Scan for the cell matching the given text and deliver its (X, Y) coordinate at center. 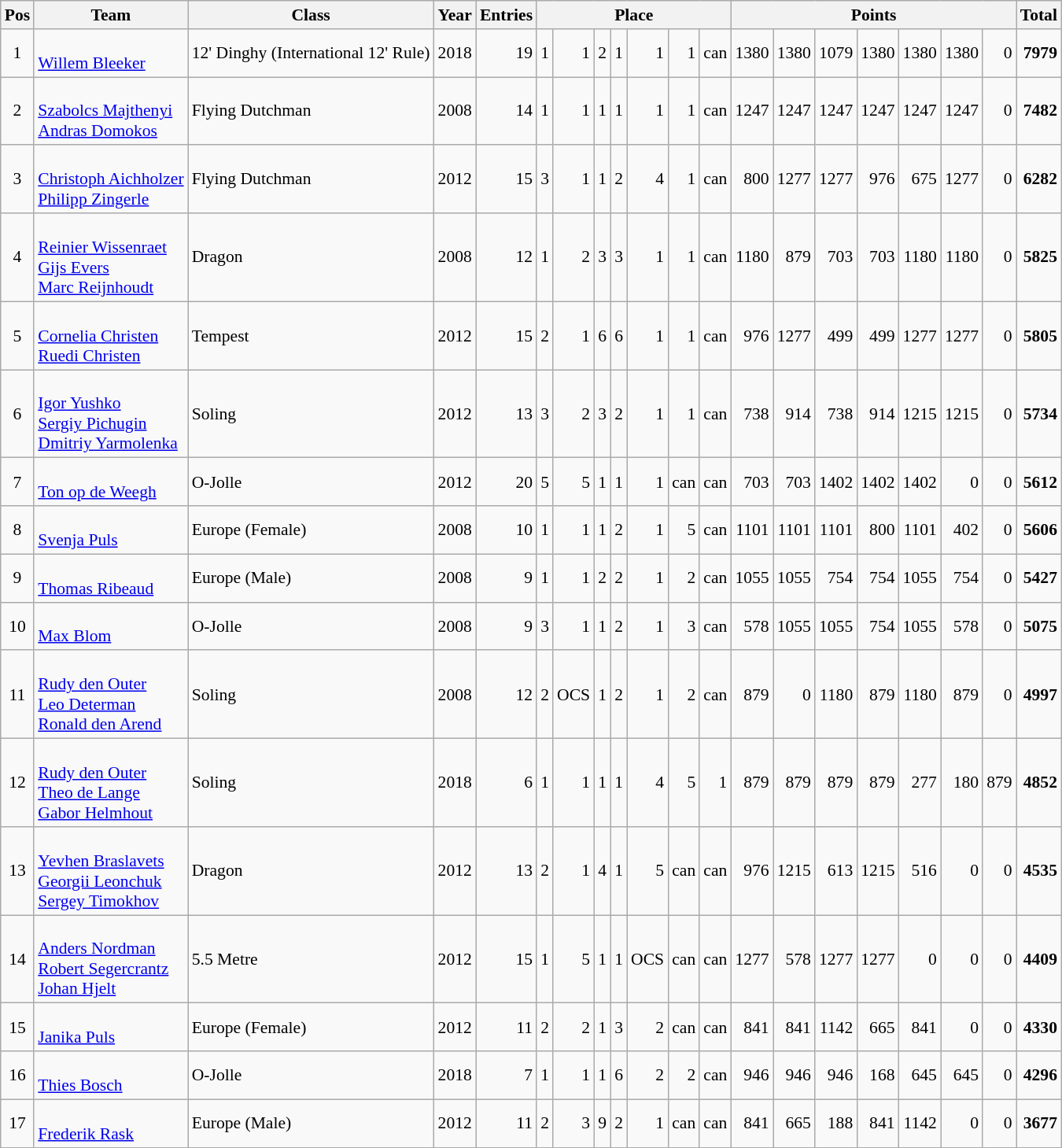
1079 (835, 54)
180 (961, 783)
Igor YushkoSergiy PichuginDmitriy Yarmolenka (110, 414)
516 (920, 871)
5825 (1038, 257)
17 (17, 1124)
Entries (507, 15)
Yevhen BraslavetsGeorgii LeonchukSergey Timokhov (110, 871)
Rudy den OuterLeo DetermanRonald den Arend (110, 695)
Reinier WissenraetGijs EversMarc Reijnhoudt (110, 257)
12' Dinghy (International 12' Rule) (312, 54)
5805 (1038, 335)
402 (961, 530)
4330 (1038, 1028)
Points (873, 15)
Max Blom (110, 626)
Thomas Ribeaud (110, 578)
Pos (17, 15)
Szabolcs MajthenyiAndras Domokos (110, 112)
Place (634, 15)
Janika Puls (110, 1028)
3677 (1038, 1124)
4852 (1038, 783)
19 (507, 54)
4409 (1038, 959)
613 (835, 871)
6282 (1038, 179)
16 (17, 1075)
5427 (1038, 578)
20 (507, 482)
Christoph AichholzerPhilipp Zingerle (110, 179)
7979 (1038, 54)
277 (920, 783)
675 (920, 179)
5075 (1038, 626)
Thies Bosch (110, 1075)
5.5 Metre (312, 959)
Class (312, 15)
Rudy den OuterTheo de LangeGabor Helmhout (110, 783)
5606 (1038, 530)
4997 (1038, 695)
7482 (1038, 112)
Svenja Puls (110, 530)
Tempest (312, 335)
5734 (1038, 414)
Anders NordmanRobert SegercrantzJohan Hjelt (110, 959)
168 (878, 1075)
188 (835, 1124)
Total (1038, 15)
5612 (1038, 482)
Frederik Rask (110, 1124)
Cornelia ChristenRuedi Christen (110, 335)
8 (17, 530)
Willem Bleeker (110, 54)
Year (455, 15)
4535 (1038, 871)
4296 (1038, 1075)
Ton op de Weegh (110, 482)
Team (110, 15)
